Pinpoint the cell where the given text exists, returning its (X, Y) midpoint coordinate. 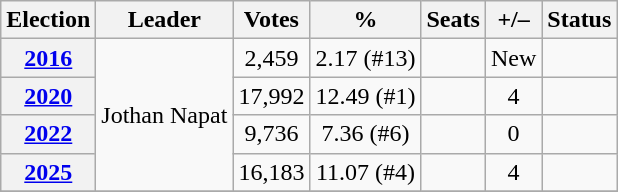
New (513, 58)
16,183 (272, 172)
Leader (164, 20)
2,459 (272, 58)
12.49 (#1) (366, 96)
% (366, 20)
+/– (513, 20)
2016 (48, 58)
17,992 (272, 96)
0 (513, 134)
Seats (453, 20)
11.07 (#4) (366, 172)
Election (48, 20)
2020 (48, 96)
Votes (272, 20)
2022 (48, 134)
7.36 (#6) (366, 134)
2025 (48, 172)
Jothan Napat (164, 115)
9,736 (272, 134)
2.17 (#13) (366, 58)
Status (580, 20)
